Output the [X, Y] coordinate of the center of the cell containing the given text.  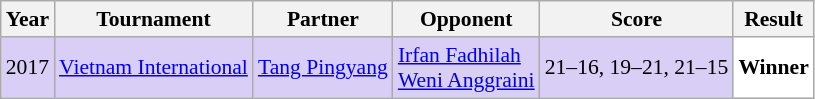
21–16, 19–21, 21–15 [637, 68]
Irfan Fadhilah Weni Anggraini [466, 68]
Year [28, 19]
Vietnam International [154, 68]
Score [637, 19]
Tournament [154, 19]
2017 [28, 68]
Partner [323, 19]
Opponent [466, 19]
Result [774, 19]
Tang Pingyang [323, 68]
Winner [774, 68]
